Identify which cell holds the provided text, then report its (x, y) central coordinate. 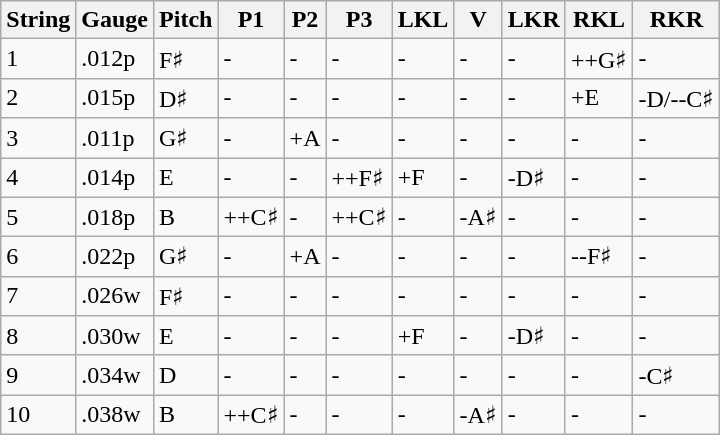
--F♯ (598, 257)
.030w (115, 336)
2 (38, 98)
.022p (115, 257)
3 (38, 138)
++G♯ (598, 59)
-D/--C♯ (676, 98)
9 (38, 375)
D (186, 375)
D♯ (186, 98)
.011p (115, 138)
.026w (115, 296)
P1 (251, 20)
.012p (115, 59)
Pitch (186, 20)
.034w (115, 375)
.038w (115, 415)
.015p (115, 98)
1 (38, 59)
5 (38, 217)
10 (38, 415)
Gauge (115, 20)
RKL (598, 20)
++F♯ (359, 178)
LKR (534, 20)
String (38, 20)
.018p (115, 217)
V (478, 20)
+E (598, 98)
.014p (115, 178)
6 (38, 257)
P3 (359, 20)
LKL (423, 20)
RKR (676, 20)
8 (38, 336)
P2 (305, 20)
4 (38, 178)
-C♯ (676, 375)
7 (38, 296)
